Return (x, y) of the center of cell containing provided text 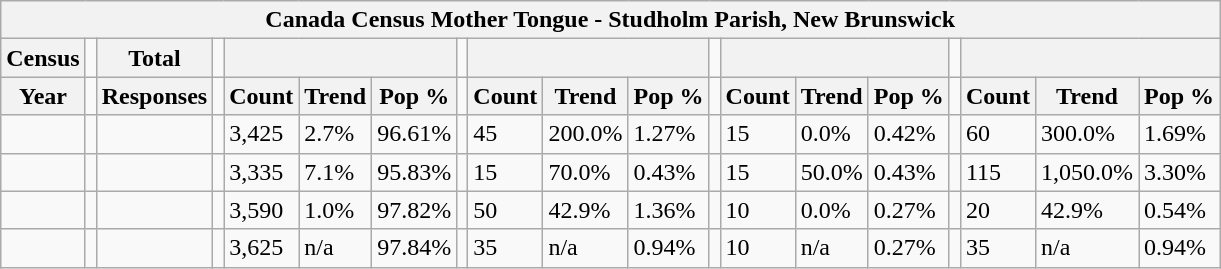
1.36% (668, 210)
1,050.0% (1086, 172)
Year (43, 96)
0.42% (908, 134)
Responses (154, 96)
3,425 (262, 134)
3,335 (262, 172)
70.0% (586, 172)
300.0% (1086, 134)
3.30% (1178, 172)
97.84% (414, 248)
1.27% (668, 134)
Total (154, 58)
50 (506, 210)
200.0% (586, 134)
3,625 (262, 248)
45 (506, 134)
1.69% (1178, 134)
50.0% (832, 172)
1.0% (336, 210)
3,590 (262, 210)
96.61% (414, 134)
7.1% (336, 172)
95.83% (414, 172)
Census (43, 58)
2.7% (336, 134)
115 (998, 172)
20 (998, 210)
97.82% (414, 210)
0.54% (1178, 210)
Canada Census Mother Tongue - Studholm Parish, New Brunswick (610, 20)
60 (998, 134)
